For the text-containing cell, return its midpoint in [X, Y] coordinate format. 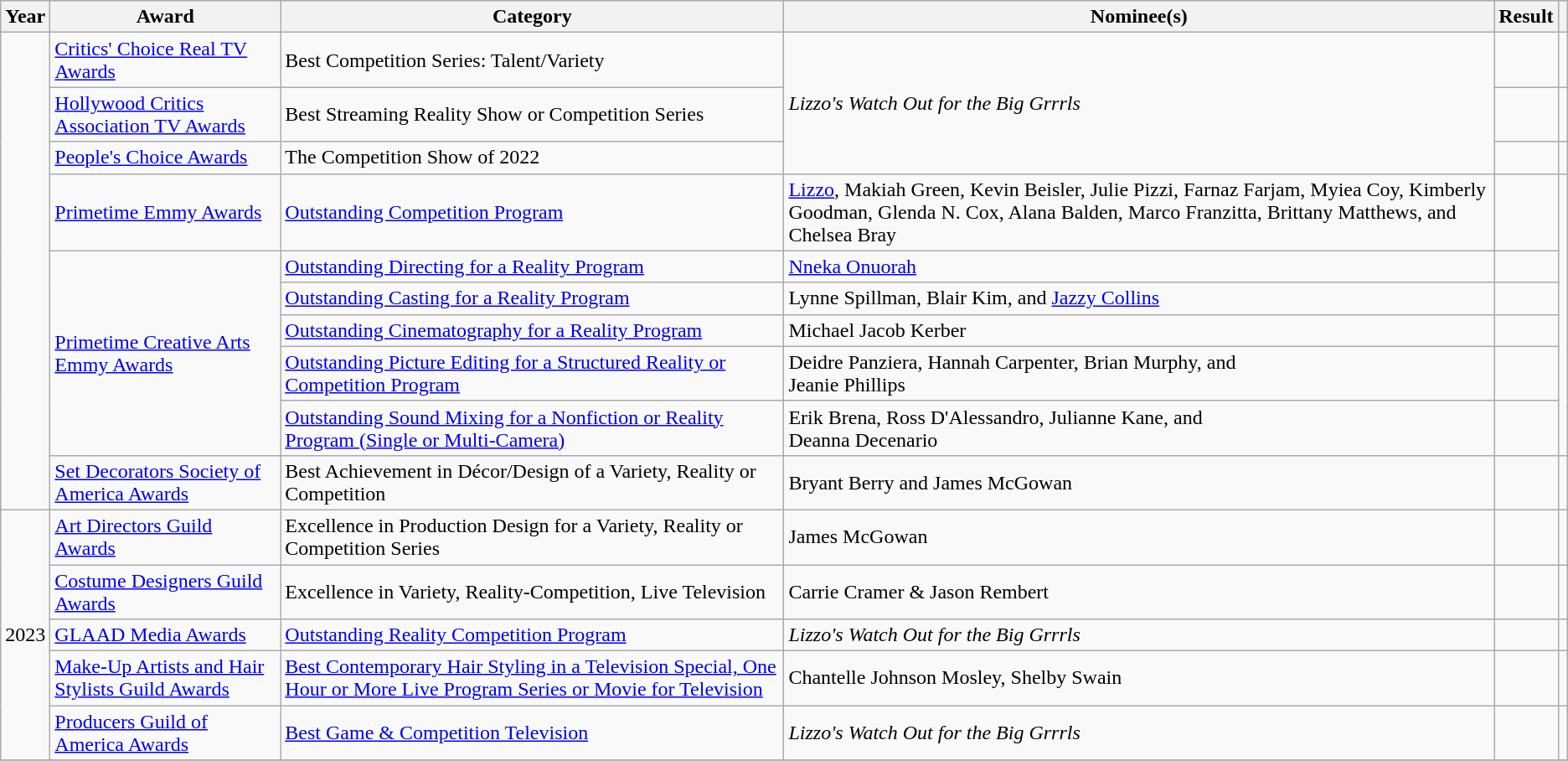
Michael Jacob Kerber [1139, 330]
Producers Guild of America Awards [166, 733]
Primetime Creative Arts Emmy Awards [166, 353]
People's Choice Awards [166, 158]
Result [1526, 17]
Award [166, 17]
Art Directors Guild Awards [166, 536]
Year [25, 17]
Outstanding Casting for a Reality Program [533, 298]
Best Achievement in Décor/Design of a Variety, Reality or Competition [533, 483]
Nominee(s) [1139, 17]
Outstanding Cinematography for a Reality Program [533, 330]
James McGowan [1139, 536]
Bryant Berry and James McGowan [1139, 483]
Costume Designers Guild Awards [166, 592]
Lynne Spillman, Blair Kim, and Jazzy Collins [1139, 298]
2023 [25, 634]
The Competition Show of 2022 [533, 158]
Outstanding Directing for a Reality Program [533, 267]
Excellence in Variety, Reality-Competition, Live Television [533, 592]
Deidre Panziera, Hannah Carpenter, Brian Murphy, and Jeanie Phillips [1139, 374]
Best Game & Competition Television [533, 733]
Excellence in Production Design for a Variety, Reality or Competition Series [533, 536]
Nneka Onuorah [1139, 267]
Carrie Cramer & Jason Rembert [1139, 592]
Outstanding Sound Mixing for a Nonfiction or Reality Program (Single or Multi-Camera) [533, 427]
Critics' Choice Real TV Awards [166, 60]
Best Competition Series: Talent/Variety [533, 60]
Outstanding Competition Program [533, 212]
Erik Brena, Ross D'Alessandro, Julianne Kane, and Deanna Decenario [1139, 427]
Set Decorators Society of America Awards [166, 483]
Outstanding Picture Editing for a Structured Reality or Competition Program [533, 374]
Best Contemporary Hair Styling in a Television Special, One Hour or More Live Program Series or Movie for Television [533, 679]
GLAAD Media Awards [166, 635]
Category [533, 17]
Make-Up Artists and Hair Stylists Guild Awards [166, 679]
Best Streaming Reality Show or Competition Series [533, 114]
Outstanding Reality Competition Program [533, 635]
Hollywood Critics Association TV Awards [166, 114]
Primetime Emmy Awards [166, 212]
Chantelle Johnson Mosley, Shelby Swain [1139, 679]
